Find where the given text appears and provide that cell's center as (X, Y) coordinate. 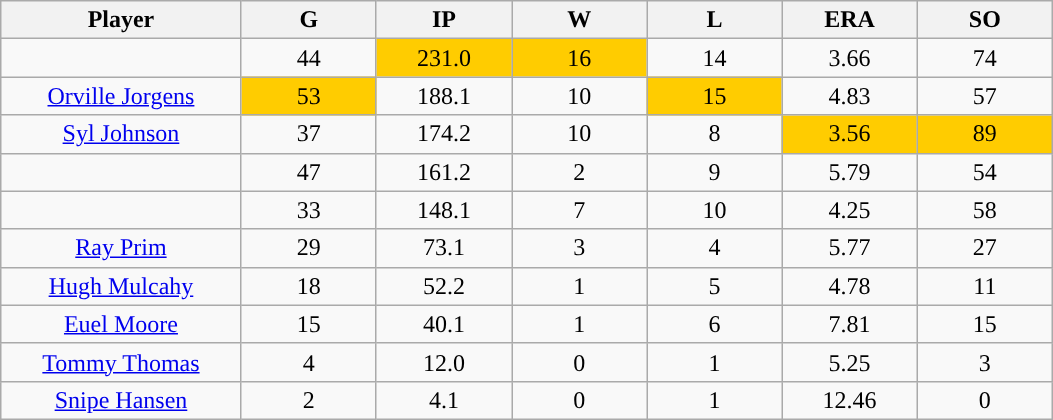
73.1 (444, 248)
33 (308, 210)
7 (580, 210)
148.1 (444, 210)
174.2 (444, 134)
Hugh Mulcahy (121, 286)
12.0 (444, 362)
Tommy Thomas (121, 362)
18 (308, 286)
3.56 (850, 134)
161.2 (444, 172)
4.25 (850, 210)
Syl Johnson (121, 134)
SO (984, 20)
7.81 (850, 324)
14 (714, 58)
G (308, 20)
Orville Jorgens (121, 96)
4.1 (444, 400)
188.1 (444, 96)
5 (714, 286)
58 (984, 210)
74 (984, 58)
52.2 (444, 286)
Ray Prim (121, 248)
L (714, 20)
16 (580, 58)
89 (984, 134)
12.46 (850, 400)
44 (308, 58)
8 (714, 134)
5.79 (850, 172)
ERA (850, 20)
5.25 (850, 362)
27 (984, 248)
11 (984, 286)
3.66 (850, 58)
9 (714, 172)
6 (714, 324)
57 (984, 96)
47 (308, 172)
53 (308, 96)
29 (308, 248)
54 (984, 172)
4.78 (850, 286)
Player (121, 20)
Euel Moore (121, 324)
4.83 (850, 96)
40.1 (444, 324)
Snipe Hansen (121, 400)
37 (308, 134)
5.77 (850, 248)
W (580, 20)
231.0 (444, 58)
IP (444, 20)
